Identify which cell holds the provided text, then report its (X, Y) central coordinate. 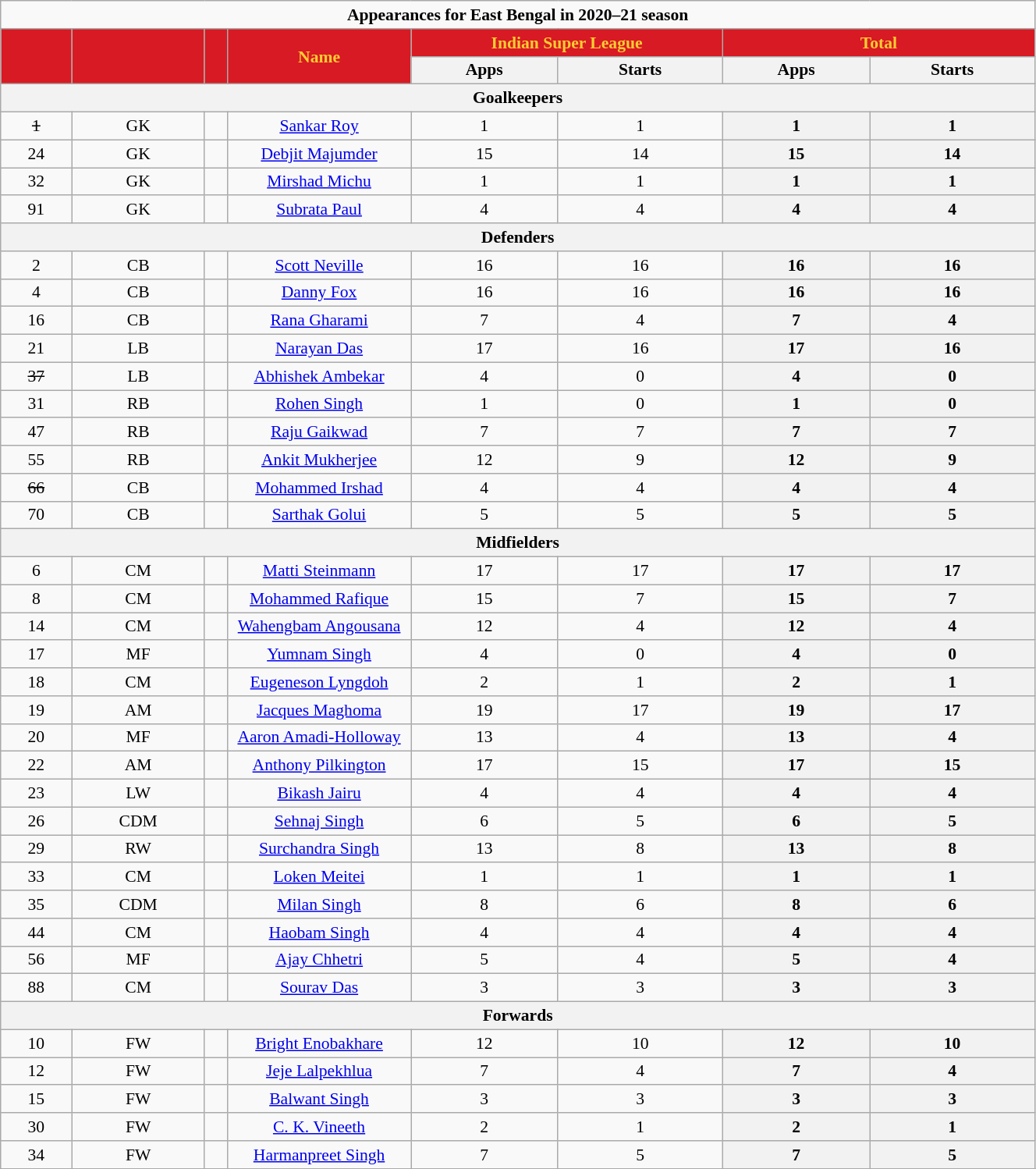
56 (36, 960)
88 (36, 988)
Raju Gaikwad (318, 432)
Eugeneson Lyngdoh (318, 682)
Rohen Singh (318, 404)
44 (36, 933)
C. K. Vineeth (318, 1127)
Mirshad Michu (318, 182)
Mohammed Irshad (318, 488)
Defenders (518, 237)
Scott Neville (318, 265)
18 (36, 682)
26 (36, 821)
Mohammed Rafique (318, 599)
Bikash Jairu (318, 794)
66 (36, 488)
Goalkeepers (518, 98)
Sankar Roy (318, 126)
Surchandra Singh (318, 849)
Danny Fox (318, 293)
Total (878, 43)
35 (36, 904)
29 (36, 849)
Sehnaj Singh (318, 821)
Yumnam Singh (318, 655)
55 (36, 460)
20 (36, 737)
Name (318, 56)
Sarthak Golui (318, 515)
Debjit Majumder (318, 154)
Harmanpreet Singh (318, 1155)
Ajay Chhetri (318, 960)
37 (36, 376)
Wahengbam Angousana (318, 627)
Bright Enobakhare (318, 1043)
30 (36, 1127)
Indian Super League (567, 43)
LW (139, 794)
Anthony Pilkington (318, 766)
Jacques Maghoma (318, 710)
Aaron Amadi-Holloway (318, 737)
91 (36, 210)
Narayan Das (318, 349)
Sourav Das (318, 988)
Appearances for East Bengal in 2020–21 season (518, 15)
31 (36, 404)
Abhishek Ambekar (318, 376)
RW (139, 849)
Forwards (518, 1016)
Balwant Singh (318, 1100)
Loken Meitei (318, 877)
Subrata Paul (318, 210)
21 (36, 349)
70 (36, 515)
32 (36, 182)
Haobam Singh (318, 933)
Ankit Mukherjee (318, 460)
22 (36, 766)
Matti Steinmann (318, 571)
24 (36, 154)
Jeje Lalpekhlua (318, 1071)
Midfielders (518, 543)
33 (36, 877)
Milan Singh (318, 904)
47 (36, 432)
23 (36, 794)
34 (36, 1155)
Rana Gharami (318, 321)
